Identify which cell holds the provided text, then report its (x, y) central coordinate. 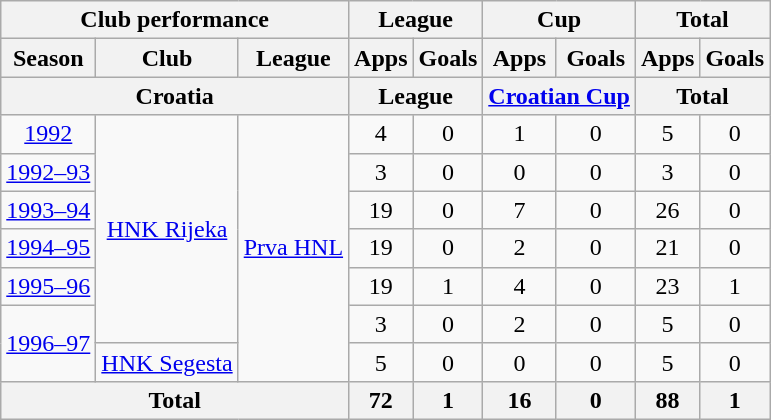
21 (667, 248)
16 (520, 400)
Season (48, 58)
1992–93 (48, 172)
1996–97 (48, 343)
Croatia (175, 96)
1993–94 (48, 210)
88 (667, 400)
HNK Rijeka (167, 229)
1992 (48, 134)
HNK Segesta (167, 362)
72 (381, 400)
Croatian Cup (560, 96)
Club performance (175, 20)
1994–95 (48, 248)
23 (667, 286)
Prva HNL (293, 248)
Club (167, 58)
1995–96 (48, 286)
7 (520, 210)
26 (667, 210)
Cup (560, 20)
